Search for the cell housing the specified text and yield its [X, Y] center coordinate. 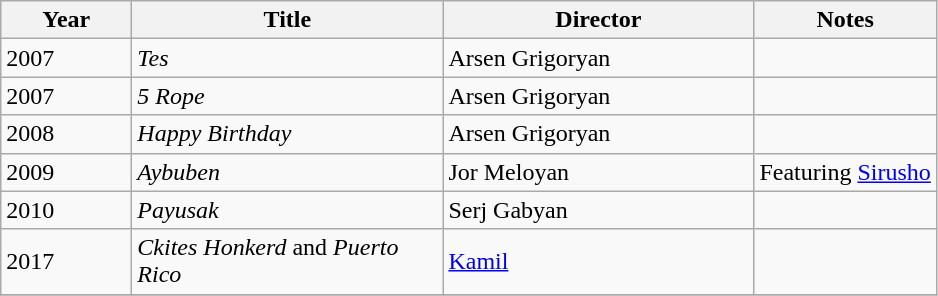
2008 [66, 134]
Happy Birthday [288, 134]
Payusak [288, 210]
Ckites Honkerd and Puerto Rico [288, 262]
Year [66, 20]
Tes [288, 58]
2010 [66, 210]
Kamil [598, 262]
5 Rope [288, 96]
Director [598, 20]
Featuring Sirusho [845, 172]
Serj Gabyan [598, 210]
Aybuben [288, 172]
Jor Meloyan [598, 172]
Notes [845, 20]
Title [288, 20]
2009 [66, 172]
2017 [66, 262]
